Capture the cell that displays the provided text and extract its [X, Y] central coordinate. 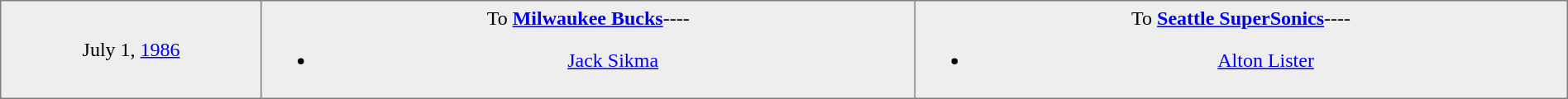
To Seattle SuperSonics----Alton Lister [1241, 49]
July 1, 1986 [131, 49]
To Milwaukee Bucks----Jack Sikma [587, 49]
